Return the [x, y] coordinate for the center point of the cell that contains the specified text.  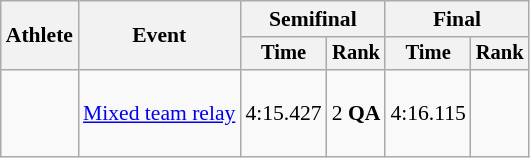
Athlete [40, 36]
4:16.115 [428, 114]
Mixed team relay [159, 114]
4:15.427 [283, 114]
Event [159, 36]
2 QA [356, 114]
Semifinal [312, 19]
Final [456, 19]
